Scan for the cell matching the given text and deliver its [X, Y] coordinate at center. 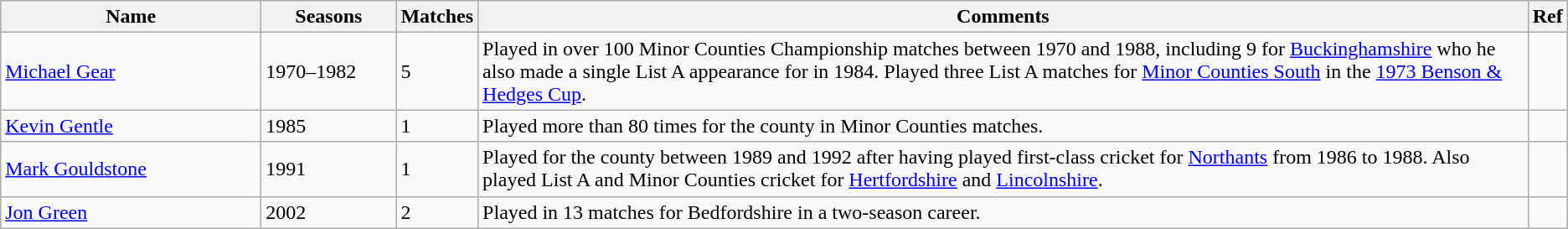
Ref [1548, 17]
Matches [437, 17]
Played in 13 matches for Bedfordshire in a two-season career. [1003, 212]
1991 [328, 169]
Seasons [328, 17]
2 [437, 212]
2002 [328, 212]
1970–1982 [328, 71]
Name [131, 17]
Kevin Gentle [131, 126]
Played more than 80 times for the county in Minor Counties matches. [1003, 126]
Michael Gear [131, 71]
5 [437, 71]
1985 [328, 126]
Comments [1003, 17]
Jon Green [131, 212]
Mark Gouldstone [131, 169]
